Output the [X, Y] coordinate of the center of the cell containing the given text.  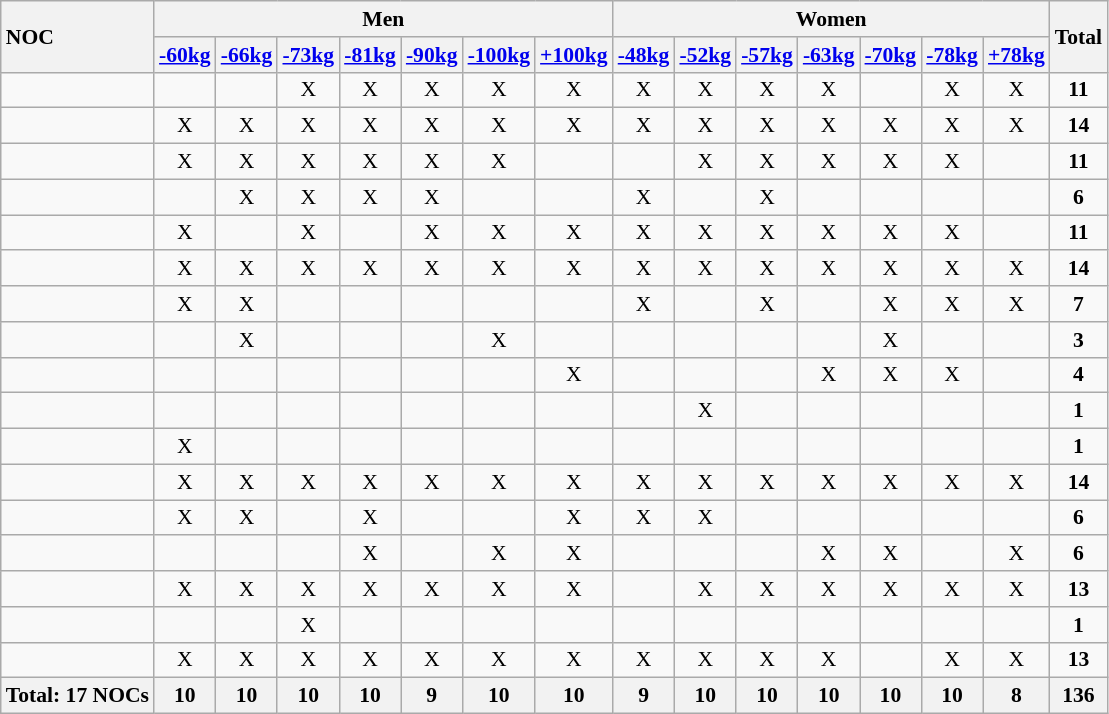
-70kg [891, 55]
-63kg [829, 55]
Women [832, 19]
3 [1078, 340]
-60kg [185, 55]
136 [1078, 696]
Total: 17 NOCs [78, 696]
-52kg [705, 55]
Men [384, 19]
NOC [78, 36]
-48kg [644, 55]
7 [1078, 304]
-81kg [370, 55]
-100kg [499, 55]
-57kg [767, 55]
8 [1016, 696]
-78kg [952, 55]
-66kg [247, 55]
-73kg [308, 55]
Total [1078, 36]
+100kg [574, 55]
4 [1078, 375]
-90kg [432, 55]
+78kg [1016, 55]
